Scan for the cell matching the given text and deliver its [x, y] coordinate at center. 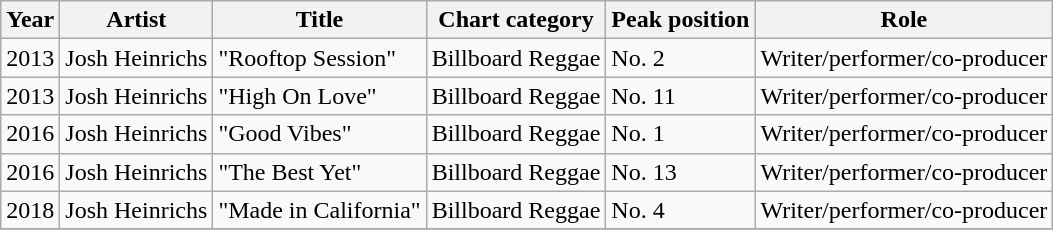
"High On Love" [320, 96]
No. 1 [680, 134]
"Made in California" [320, 210]
Year [30, 20]
Peak position [680, 20]
Title [320, 20]
No. 4 [680, 210]
"Rooftop Session" [320, 58]
No. 11 [680, 96]
No. 2 [680, 58]
"Good Vibes" [320, 134]
Artist [136, 20]
2018 [30, 210]
"The Best Yet" [320, 172]
No. 13 [680, 172]
Role [904, 20]
Chart category [516, 20]
